Output the [x, y] coordinate of the center of the cell containing the given text.  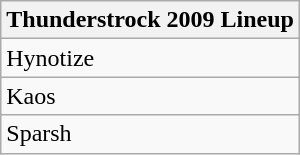
Thunderstrock 2009 Lineup [150, 20]
Hynotize [150, 58]
Kaos [150, 96]
Sparsh [150, 134]
